Extract the (x, y) coordinate from the center of the cell holding the provided text.  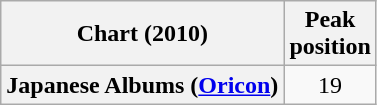
Japanese Albums (Oricon) (142, 85)
19 (330, 85)
Peak position (330, 34)
Chart (2010) (142, 34)
